Provide the (x, y) coordinate of the cell's center where the given text is located.  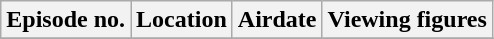
Viewing figures (407, 20)
Airdate (277, 20)
Episode no. (66, 20)
Location (182, 20)
